Output the (x, y) coordinate of the center of the cell containing the given text.  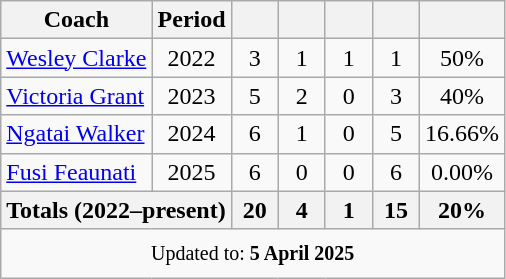
4 (302, 210)
2 (302, 96)
40% (462, 96)
Totals (2022–present) (116, 210)
20 (254, 210)
50% (462, 58)
2024 (192, 134)
0.00% (462, 172)
Fusi Feaunati (76, 172)
Victoria Grant (76, 96)
Ngatai Walker (76, 134)
Coach (76, 20)
Updated to: 5 April 2025 (253, 254)
Period (192, 20)
2023 (192, 96)
Wesley Clarke (76, 58)
16.66% (462, 134)
2025 (192, 172)
2022 (192, 58)
20% (462, 210)
15 (396, 210)
